Locate the cell with the specified text and output its [x, y] center coordinate. 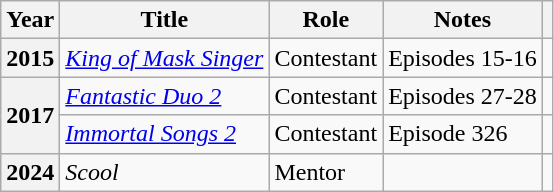
Notes [463, 20]
Immortal Songs 2 [164, 134]
Episodes 15-16 [463, 58]
Mentor [326, 172]
Year [30, 20]
Scool [164, 172]
2024 [30, 172]
Episode 326 [463, 134]
Role [326, 20]
Fantastic Duo 2 [164, 96]
Episodes 27-28 [463, 96]
2015 [30, 58]
2017 [30, 115]
Title [164, 20]
King of Mask Singer [164, 58]
